Return the [X, Y] coordinate for the center point of the cell that contains the specified text.  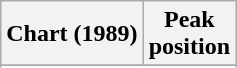
Chart (1989) [72, 34]
Peakposition [189, 34]
